Scan for the cell matching the given text and deliver its (X, Y) coordinate at center. 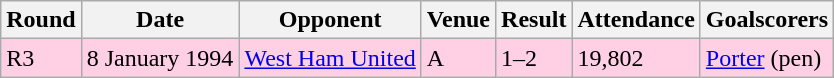
Opponent (330, 20)
A (458, 58)
Venue (458, 20)
Result (534, 20)
Round (41, 20)
Porter (pen) (766, 58)
West Ham United (330, 58)
R3 (41, 58)
Attendance (636, 20)
Date (160, 20)
8 January 1994 (160, 58)
Goalscorers (766, 20)
1–2 (534, 58)
19,802 (636, 58)
